Return (X, Y) of the center of cell containing provided text 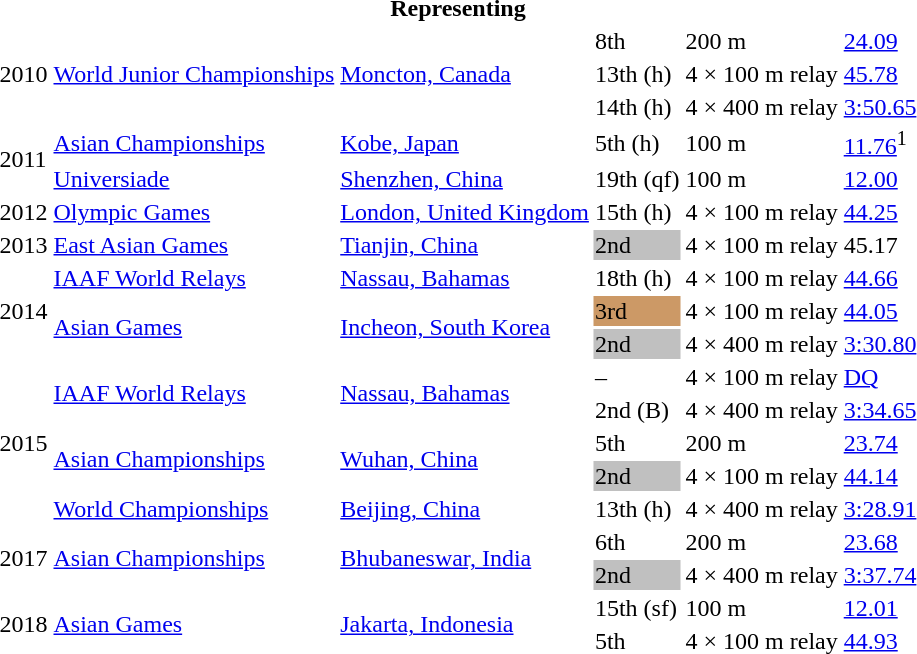
East Asian Games (194, 245)
Incheon, South Korea (465, 328)
Beijing, China (465, 509)
15th (h) (637, 212)
5th (637, 443)
– (637, 377)
6th (637, 542)
Asian Games (194, 328)
14th (h) (637, 107)
Bhubaneswar, India (465, 558)
Universiade (194, 179)
19th (qf) (637, 179)
2nd (B) (637, 410)
World Junior Championships (194, 74)
18th (h) (637, 278)
8th (637, 41)
Shenzhen, China (465, 179)
Tianjin, China (465, 245)
3rd (637, 311)
Olympic Games (194, 212)
World Championships (194, 509)
Moncton, Canada (465, 74)
Kobe, Japan (465, 143)
5th (h) (637, 143)
15th (sf) (637, 608)
Wuhan, China (465, 460)
London, United Kingdom (465, 212)
